From the cell containing the given text, extract its center point as [x, y] coordinate. 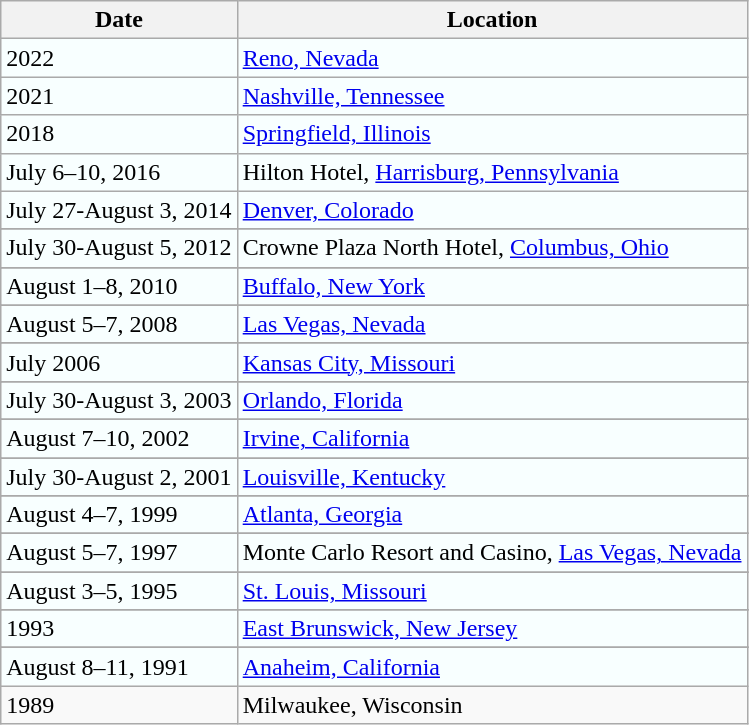
St. Louis, Missouri [492, 591]
Anaheim, California [492, 667]
July 27-August 3, 2014 [119, 210]
Orlando, Florida [492, 400]
Monte Carlo Resort and Casino, Las Vegas, Nevada [492, 553]
Location [492, 20]
July 2006 [119, 362]
Milwaukee, Wisconsin [492, 705]
Buffalo, New York [492, 286]
Reno, Nevada [492, 58]
Louisville, Kentucky [492, 477]
Atlanta, Georgia [492, 515]
July 6–10, 2016 [119, 172]
August 8–11, 1991 [119, 667]
August 3–5, 1995 [119, 591]
Kansas City, Missouri [492, 362]
August 1–8, 2010 [119, 286]
2022 [119, 58]
Nashville, Tennessee [492, 96]
July 30-August 5, 2012 [119, 248]
August 4–7, 1999 [119, 515]
East Brunswick, New Jersey [492, 629]
Date [119, 20]
August 5–7, 1997 [119, 553]
July 30-August 3, 2003 [119, 400]
Crowne Plaza North Hotel, Columbus, Ohio [492, 248]
Denver, Colorado [492, 210]
August 7–10, 2002 [119, 438]
Hilton Hotel, Harrisburg, Pennsylvania [492, 172]
Irvine, California [492, 438]
July 30-August 2, 2001 [119, 477]
Springfield, Illinois [492, 134]
August 5–7, 2008 [119, 324]
Las Vegas, Nevada [492, 324]
1993 [119, 629]
1989 [119, 705]
2018 [119, 134]
2021 [119, 96]
